Provide the (X, Y) coordinate of the cell's center where the given text is located.  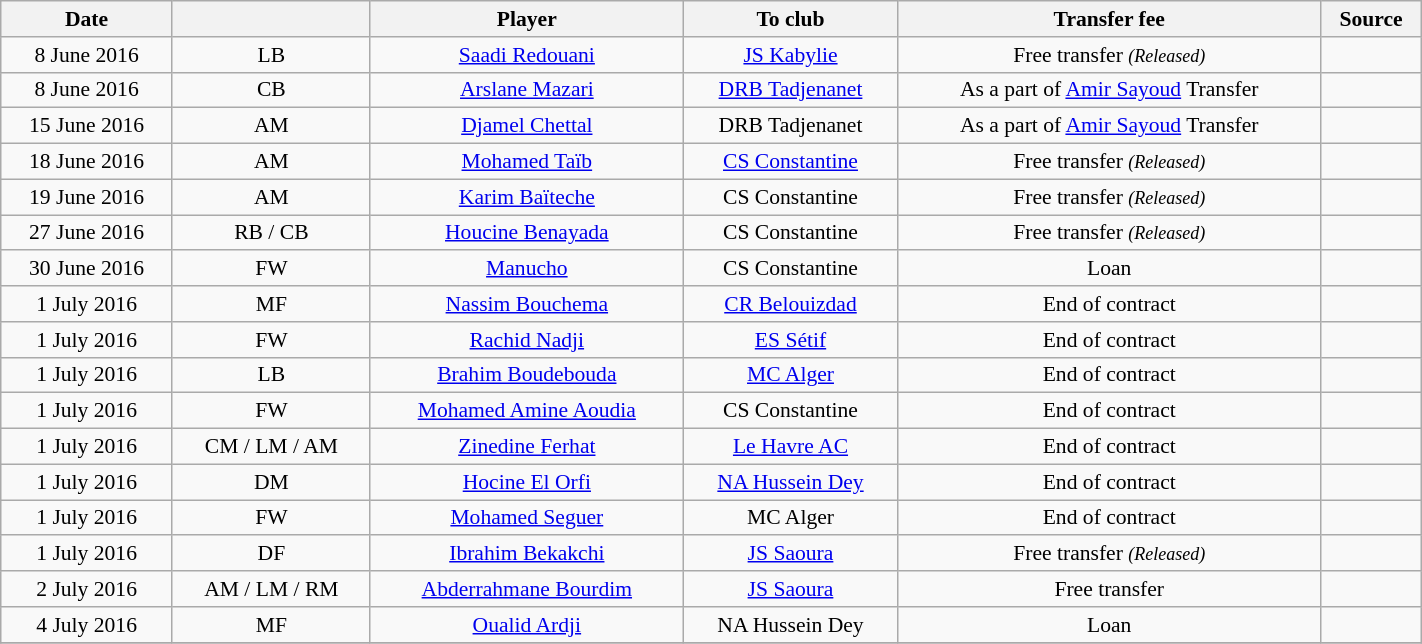
30 June 2016 (87, 269)
19 June 2016 (87, 197)
Saadi Redouani (526, 55)
To club (790, 19)
2 July 2016 (87, 589)
Source (1371, 19)
Date (87, 19)
Player (526, 19)
Mohamed Amine Aoudia (526, 411)
4 July 2016 (87, 625)
Djamel Chettal (526, 126)
Ibrahim Bekakchi (526, 554)
Zinedine Ferhat (526, 447)
CM / LM / AM (271, 447)
Houcine Benayada (526, 233)
Arslane Mazari (526, 90)
RB / CB (271, 233)
Hocine El Orfi (526, 482)
15 June 2016 (87, 126)
Karim Baïteche (526, 197)
18 June 2016 (87, 162)
Rachid Nadji (526, 340)
Brahim Boudebouda (526, 375)
JS Kabylie (790, 55)
27 June 2016 (87, 233)
Free transfer (1110, 589)
AM / LM / RM (271, 589)
Le Havre AC (790, 447)
Manucho (526, 269)
Abderrahmane Bourdim (526, 589)
ES Sétif (790, 340)
DF (271, 554)
CR Belouizdad (790, 304)
DM (271, 482)
Oualid Ardji (526, 625)
CB (271, 90)
Mohamed Seguer (526, 518)
Mohamed Taïb (526, 162)
Nassim Bouchema (526, 304)
Transfer fee (1110, 19)
